Determine the [X, Y] coordinate at the center of the cell enclosing the given text.  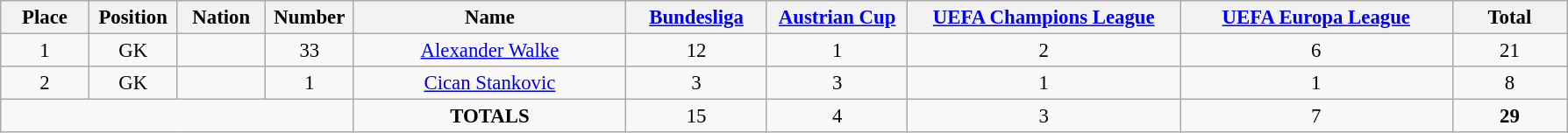
Austrian Cup [837, 17]
8 [1510, 83]
Alexander Walke [489, 51]
29 [1510, 116]
Nation [221, 17]
4 [837, 116]
UEFA Champions League [1044, 17]
Cican Stankovic [489, 83]
33 [310, 51]
15 [696, 116]
12 [696, 51]
Bundesliga [696, 17]
Total [1510, 17]
Place [46, 17]
6 [1317, 51]
7 [1317, 116]
Name [489, 17]
21 [1510, 51]
TOTALS [489, 116]
Number [310, 17]
UEFA Europa League [1317, 17]
Position [133, 17]
